Scan for the cell matching the given text and deliver its [X, Y] coordinate at center. 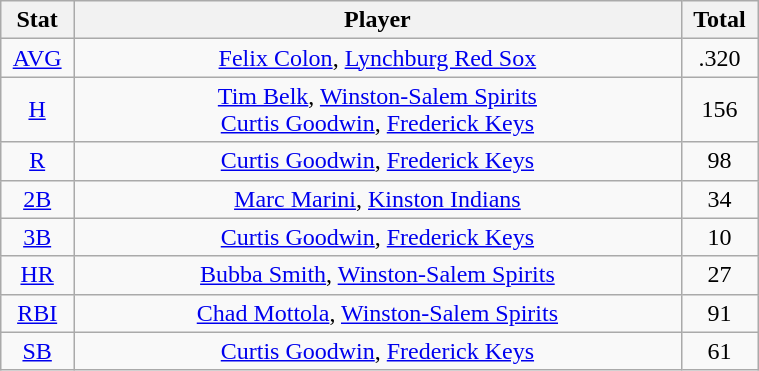
.320 [719, 58]
AVG [38, 58]
98 [719, 161]
2B [38, 199]
34 [719, 199]
Marc Marini, Kinston Indians [378, 199]
Stat [38, 20]
Bubba Smith, Winston-Salem Spirits [378, 275]
10 [719, 237]
Chad Mottola, Winston-Salem Spirits [378, 313]
3B [38, 237]
R [38, 161]
156 [719, 110]
61 [719, 351]
91 [719, 313]
Total [719, 20]
27 [719, 275]
Player [378, 20]
HR [38, 275]
RBI [38, 313]
H [38, 110]
Tim Belk, Winston-Salem Spirits Curtis Goodwin, Frederick Keys [378, 110]
SB [38, 351]
Felix Colon, Lynchburg Red Sox [378, 58]
